For the text-containing cell, return its midpoint in [x, y] coordinate format. 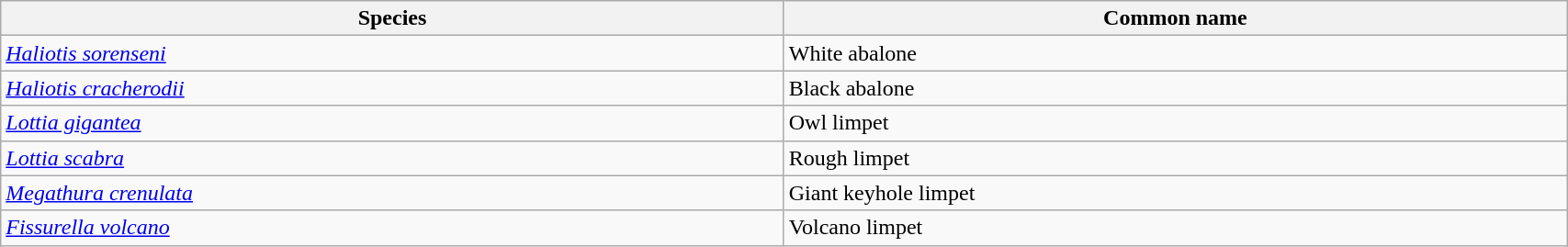
Rough limpet [1175, 158]
Haliotis sorenseni [392, 53]
Lottia scabra [392, 158]
Fissurella volcano [392, 228]
Species [392, 18]
Owl limpet [1175, 123]
Lottia gigantea [392, 123]
Volcano limpet [1175, 228]
Giant keyhole limpet [1175, 193]
Common name [1175, 18]
Haliotis cracherodii [392, 88]
Megathura crenulata [392, 193]
Black abalone [1175, 88]
White abalone [1175, 53]
